Extract the (x, y) coordinate from the center of the cell holding the provided text.  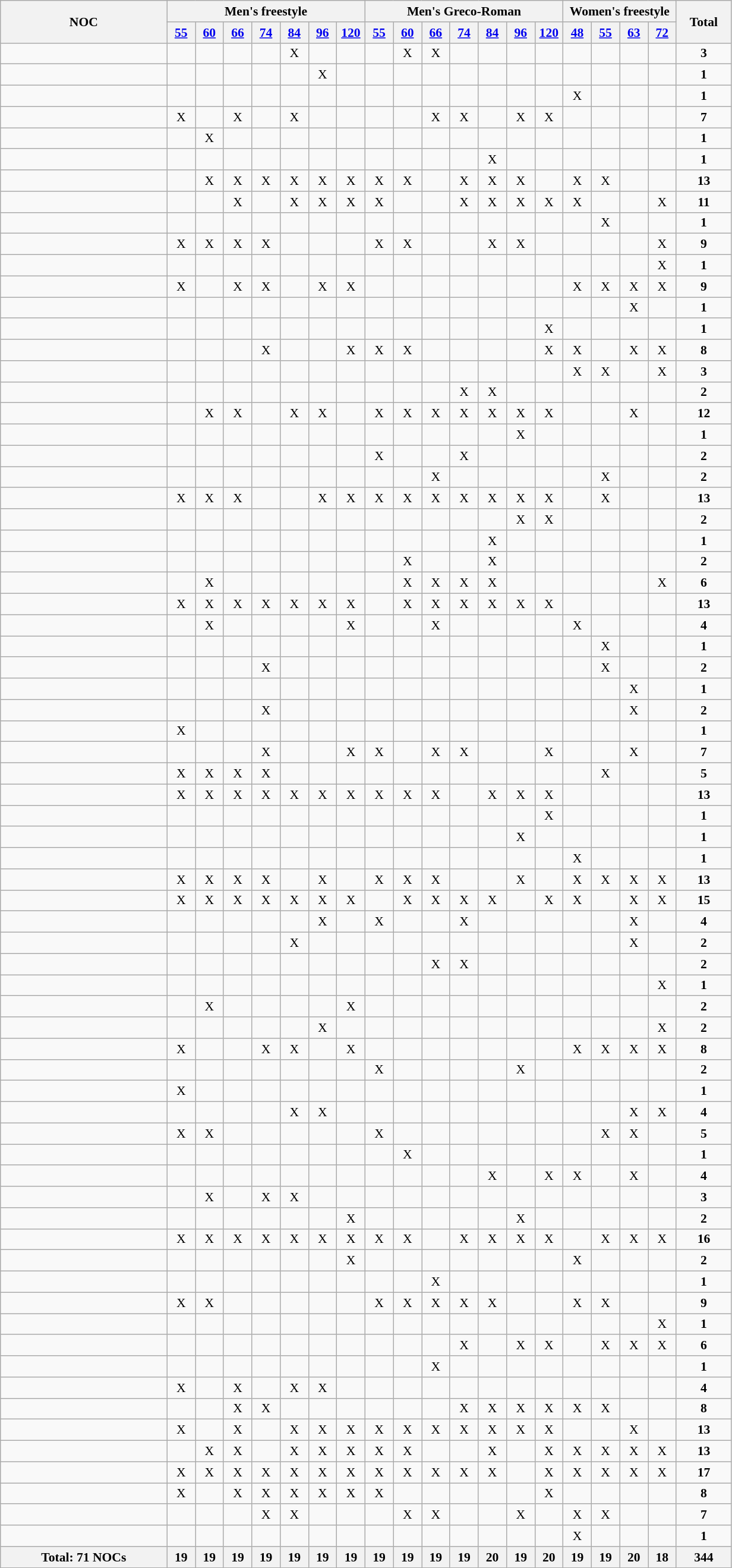
18 (662, 1557)
Women's freestyle (620, 11)
Total (703, 21)
344 (703, 1557)
63 (634, 33)
11 (703, 202)
48 (578, 33)
Men's freestyle (266, 11)
16 (703, 1239)
NOC (84, 21)
12 (703, 414)
Men's Greco-Roman (463, 11)
15 (703, 901)
17 (703, 1472)
Total: 71 NOCs (84, 1557)
72 (662, 33)
